Scan for the cell matching the given text and deliver its [x, y] coordinate at center. 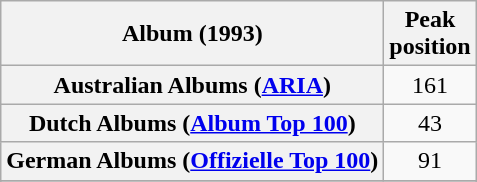
Peak position [430, 34]
161 [430, 85]
Dutch Albums (Album Top 100) [192, 123]
91 [430, 161]
German Albums (Offizielle Top 100) [192, 161]
Australian Albums (ARIA) [192, 85]
43 [430, 123]
Album (1993) [192, 34]
